Provide the (X, Y) coordinate of the cell's center where the given text is located.  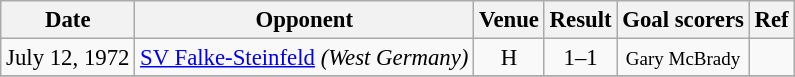
1–1 (580, 58)
Opponent (304, 20)
Result (580, 20)
Goal scorers (683, 20)
July 12, 1972 (68, 58)
H (510, 58)
Venue (510, 20)
Date (68, 20)
Gary McBrady (683, 58)
Ref (772, 20)
SV Falke-Steinfeld (West Germany) (304, 58)
